Return [x, y] of the center of cell containing provided text 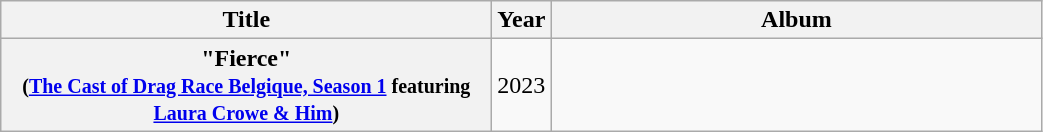
Album [796, 20]
Year [522, 20]
Title [246, 20]
2023 [522, 85]
"Fierce"(The Cast of Drag Race Belgique, Season 1 featuring Laura Crowe & Him) [246, 85]
